Locate the cell with the specified text and output its [X, Y] center coordinate. 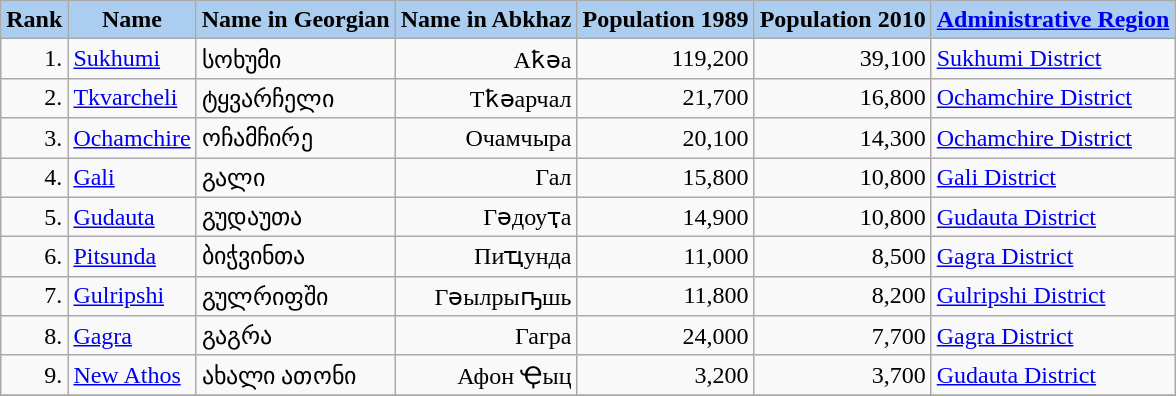
15,800 [666, 178]
სოხუმი [296, 59]
21,700 [666, 98]
20,100 [666, 138]
Gagra [132, 336]
14,300 [842, 138]
2. [34, 98]
Gulripshi District [1053, 296]
ბიჭვინთა [296, 257]
3,200 [666, 375]
გალი [296, 178]
Sukhumi [132, 59]
გულრიფში [296, 296]
Аҟәа [486, 59]
3,700 [842, 375]
16,800 [842, 98]
ტყვარჩელი [296, 98]
5. [34, 217]
Гагра [486, 336]
Гал [486, 178]
8. [34, 336]
Administrative Region [1053, 20]
Population 2010 [842, 20]
Tkvarcheli [132, 98]
9. [34, 375]
Гәдоуҭа [486, 217]
Пиҵунда [486, 257]
გუდაუთა [296, 217]
11,800 [666, 296]
Gali District [1053, 178]
Гәылрыҧшь [486, 296]
Pitsunda [132, 257]
Name in Abkhaz [486, 20]
39,100 [842, 59]
24,000 [666, 336]
14,900 [666, 217]
New Athos [132, 375]
4. [34, 178]
Очамчыра [486, 138]
8,200 [842, 296]
3. [34, 138]
Gudauta [132, 217]
1. [34, 59]
Sukhumi District [1053, 59]
119,200 [666, 59]
7,700 [842, 336]
Gali [132, 178]
ახალი ათონი [296, 375]
7. [34, 296]
ოჩამჩირე [296, 138]
Тҟәарчал [486, 98]
11,000 [666, 257]
Rank [34, 20]
Gulripshi [132, 296]
Афон Ҿыц [486, 375]
Name [132, 20]
Population 1989 [666, 20]
6. [34, 257]
8,500 [842, 257]
Name in Georgian [296, 20]
გაგრა [296, 336]
Ochamchire [132, 138]
